Extract the (X, Y) coordinate from the center of the cell holding the provided text.  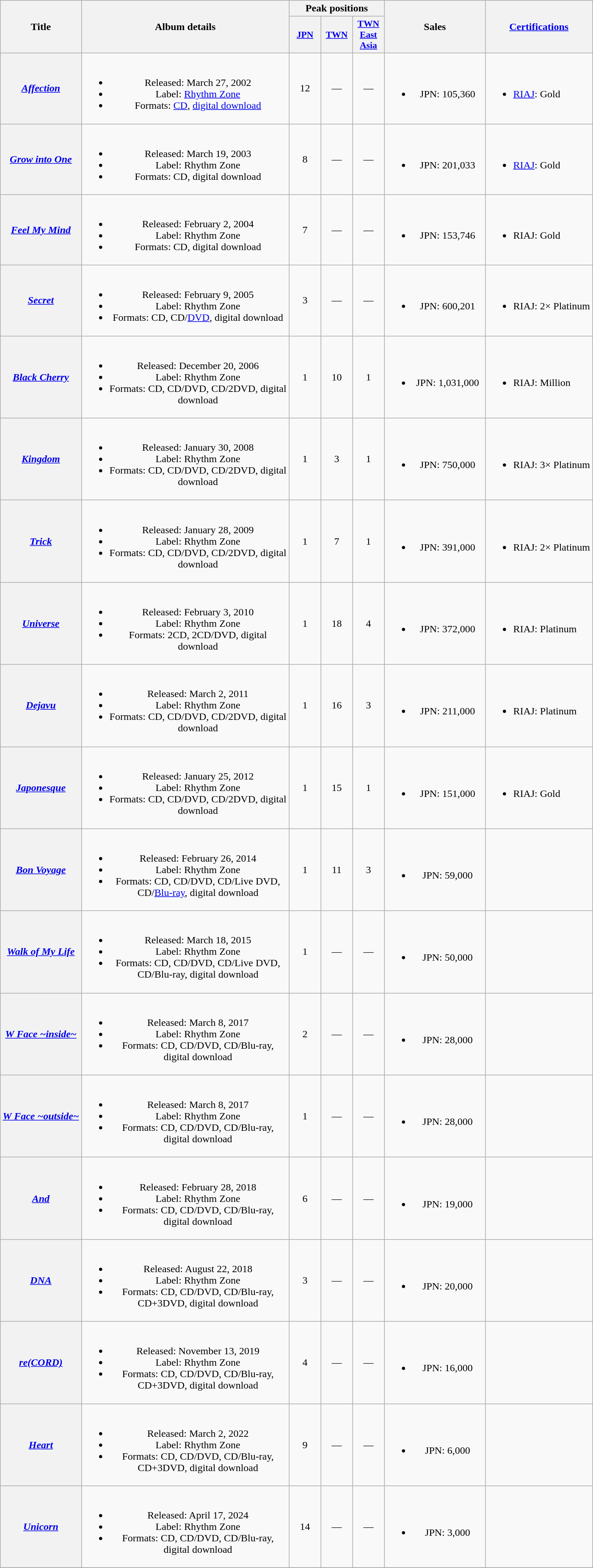
Feel My Mind (41, 230)
Released: February 9, 2005Label: Rhythm ZoneFormats: CD, CD/DVD, digital download (185, 300)
DNA (41, 1280)
RIAJ: 3× Platinum (539, 459)
JPN: 600,201 (435, 300)
Affection (41, 88)
JPN: 20,000 (435, 1280)
15 (337, 788)
Released: February 2, 2004Label: Rhythm ZoneFormats: CD, digital download (185, 230)
TWN East Asia (368, 35)
2 (305, 1034)
JPN: 750,000 (435, 459)
Released: December 20, 2006Label: Rhythm ZoneFormats: CD, CD/DVD, CD/2DVD, digital download (185, 377)
Grow into One (41, 159)
Sales (435, 27)
Released: November 13, 2019Label: Rhythm ZoneFormats: CD, CD/DVD, CD/Blu-ray, CD+3DVD, digital download (185, 1362)
Released: March 19, 2003Label: Rhythm ZoneFormats: CD, digital download (185, 159)
JPN: 16,000 (435, 1362)
Heart (41, 1444)
JPN: 6,000 (435, 1444)
16 (337, 705)
Secret (41, 300)
W Face ~inside~ (41, 1034)
Universe (41, 623)
Released: January 28, 2009Label: Rhythm ZoneFormats: CD, CD/DVD, CD/2DVD, digital download (185, 541)
Certifications (539, 27)
Dejavu (41, 705)
RIAJ: Million (539, 377)
Walk of My Life (41, 952)
JPN: 201,033 (435, 159)
JPN: 3,000 (435, 1527)
Album details (185, 27)
8 (305, 159)
JPN: 391,000 (435, 541)
Peak positions (337, 8)
W Face ~outside~ (41, 1116)
9 (305, 1444)
JPN: 105,360 (435, 88)
Unicorn (41, 1527)
6 (305, 1198)
TWN (337, 35)
14 (305, 1527)
Released: February 26, 2014Label: Rhythm ZoneFormats: CD, CD/DVD, CD/Live DVD, CD/Blu-ray, digital download (185, 870)
Kingdom (41, 459)
JPN: 50,000 (435, 952)
JPN: 211,000 (435, 705)
Released: March 2, 2011Label: Rhythm ZoneFormats: CD, CD/DVD, CD/2DVD, digital download (185, 705)
Released: January 25, 2012Label: Rhythm ZoneFormats: CD, CD/DVD, CD/2DVD, digital download (185, 788)
Released: January 30, 2008Label: Rhythm ZoneFormats: CD, CD/DVD, CD/2DVD, digital download (185, 459)
Released: March 27, 2002Label: Rhythm ZoneFormats: CD, digital download (185, 88)
JPN (305, 35)
12 (305, 88)
JPN: 59,000 (435, 870)
And (41, 1198)
JPN: 151,000 (435, 788)
re(CORD) (41, 1362)
11 (337, 870)
10 (337, 377)
Japonesque (41, 788)
Released: February 3, 2010Label: Rhythm ZoneFormats: 2CD, 2CD/DVD, digital download (185, 623)
JPN: 372,000 (435, 623)
Title (41, 27)
Released: February 28, 2018Label: Rhythm ZoneFormats: CD, CD/DVD, CD/Blu-ray, digital download (185, 1198)
18 (337, 623)
JPN: 19,000 (435, 1198)
JPN: 1,031,000 (435, 377)
Released: August 22, 2018Label: Rhythm ZoneFormats: CD, CD/DVD, CD/Blu-ray, CD+3DVD, digital download (185, 1280)
JPN: 153,746 (435, 230)
Black Cherry (41, 377)
Bon Voyage (41, 870)
Trick (41, 541)
Released: March 18, 2015Label: Rhythm ZoneFormats: CD, CD/DVD, CD/Live DVD, CD/Blu-ray, digital download (185, 952)
Released: March 2, 2022Label: Rhythm ZoneFormats: CD, CD/DVD, CD/Blu-ray, CD+3DVD, digital download (185, 1444)
Released: April 17, 2024Label: Rhythm ZoneFormats: CD, CD/DVD, CD/Blu-ray, digital download (185, 1527)
